Find where the given text appears and provide that cell's center as (X, Y) coordinate. 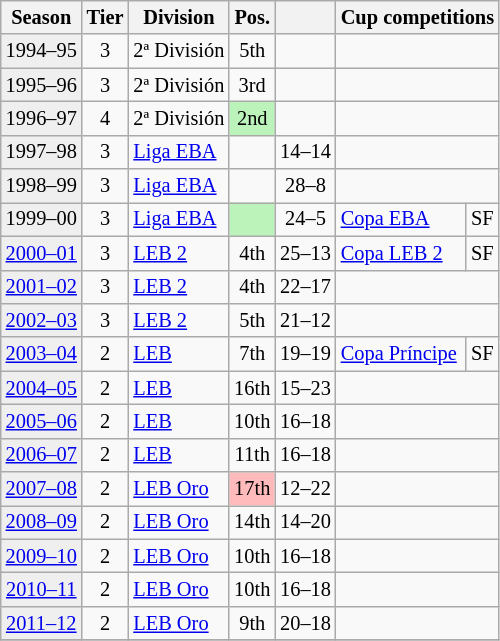
24–5 (306, 219)
Season (42, 17)
1999–00 (42, 219)
2005–06 (42, 421)
Copa EBA (401, 219)
22–17 (306, 287)
Tier (106, 17)
28–8 (306, 186)
2006–07 (42, 455)
16th (252, 388)
2007–08 (42, 489)
Pos. (252, 17)
25–13 (306, 253)
2011–12 (42, 623)
19–19 (306, 354)
9th (252, 623)
1996–97 (42, 118)
2009–10 (42, 556)
17th (252, 489)
14th (252, 522)
12–22 (306, 489)
11th (252, 455)
15–23 (306, 388)
21–12 (306, 320)
1995–96 (42, 85)
Cup competitions (418, 17)
4 (106, 118)
2nd (252, 118)
2003–04 (42, 354)
2008–09 (42, 522)
20–18 (306, 623)
2010–11 (42, 589)
14–14 (306, 152)
Division (178, 17)
2004–05 (42, 388)
1997–98 (42, 152)
1998–99 (42, 186)
2002–03 (42, 320)
7th (252, 354)
Copa Príncipe (401, 354)
Copa LEB 2 (401, 253)
3rd (252, 85)
2001–02 (42, 287)
14–20 (306, 522)
2000–01 (42, 253)
1994–95 (42, 51)
